Return the (x, y) coordinate for the center point of the cell that contains the specified text.  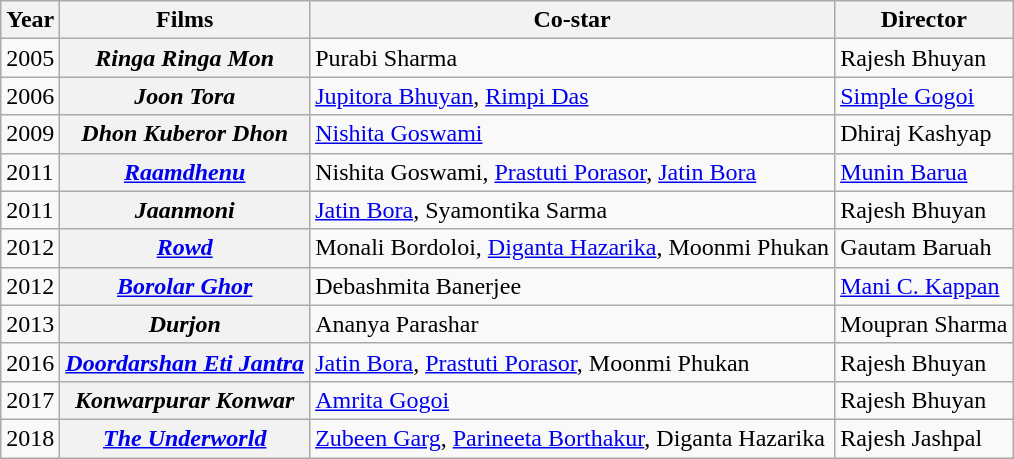
2017 (30, 400)
Konwarpurar Konwar (185, 400)
Co-star (572, 20)
2006 (30, 96)
Gautam Baruah (924, 248)
Year (30, 20)
Monali Bordoloi, Diganta Hazarika, Moonmi Phukan (572, 248)
Dhiraj Kashyap (924, 134)
Ringa Ringa Mon (185, 58)
Purabi Sharma (572, 58)
Durjon (185, 324)
2018 (30, 438)
2009 (30, 134)
Zubeen Garg, Parineeta Borthakur, Diganta Hazarika (572, 438)
Doordarshan Eti Jantra (185, 362)
Jaanmoni (185, 210)
Mani C. Kappan (924, 286)
Nishita Goswami (572, 134)
2013 (30, 324)
Jupitora Bhuyan, Rimpi Das (572, 96)
Borolar Ghor (185, 286)
Raamdhenu (185, 172)
2005 (30, 58)
Rowd (185, 248)
Simple Gogoi (924, 96)
Jatin Bora, Syamontika Sarma (572, 210)
Director (924, 20)
The Underworld (185, 438)
Rajesh Jashpal (924, 438)
Ananya Parashar (572, 324)
Amrita Gogoi (572, 400)
Joon Tora (185, 96)
Films (185, 20)
Dhon Kuberor Dhon (185, 134)
Jatin Bora, Prastuti Porasor, Moonmi Phukan (572, 362)
Debashmita Banerjee (572, 286)
Munin Barua (924, 172)
Nishita Goswami, Prastuti Porasor, Jatin Bora (572, 172)
Moupran Sharma (924, 324)
2016 (30, 362)
